Return [x, y] of the center of cell containing provided text 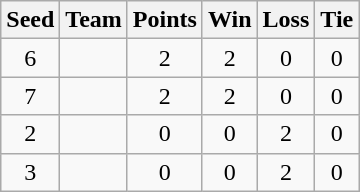
3 [30, 172]
Tie [337, 20]
Loss [286, 20]
7 [30, 96]
Seed [30, 20]
Win [230, 20]
Team [94, 20]
Points [164, 20]
6 [30, 58]
